Output the (X, Y) coordinate of the center of the cell containing the given text.  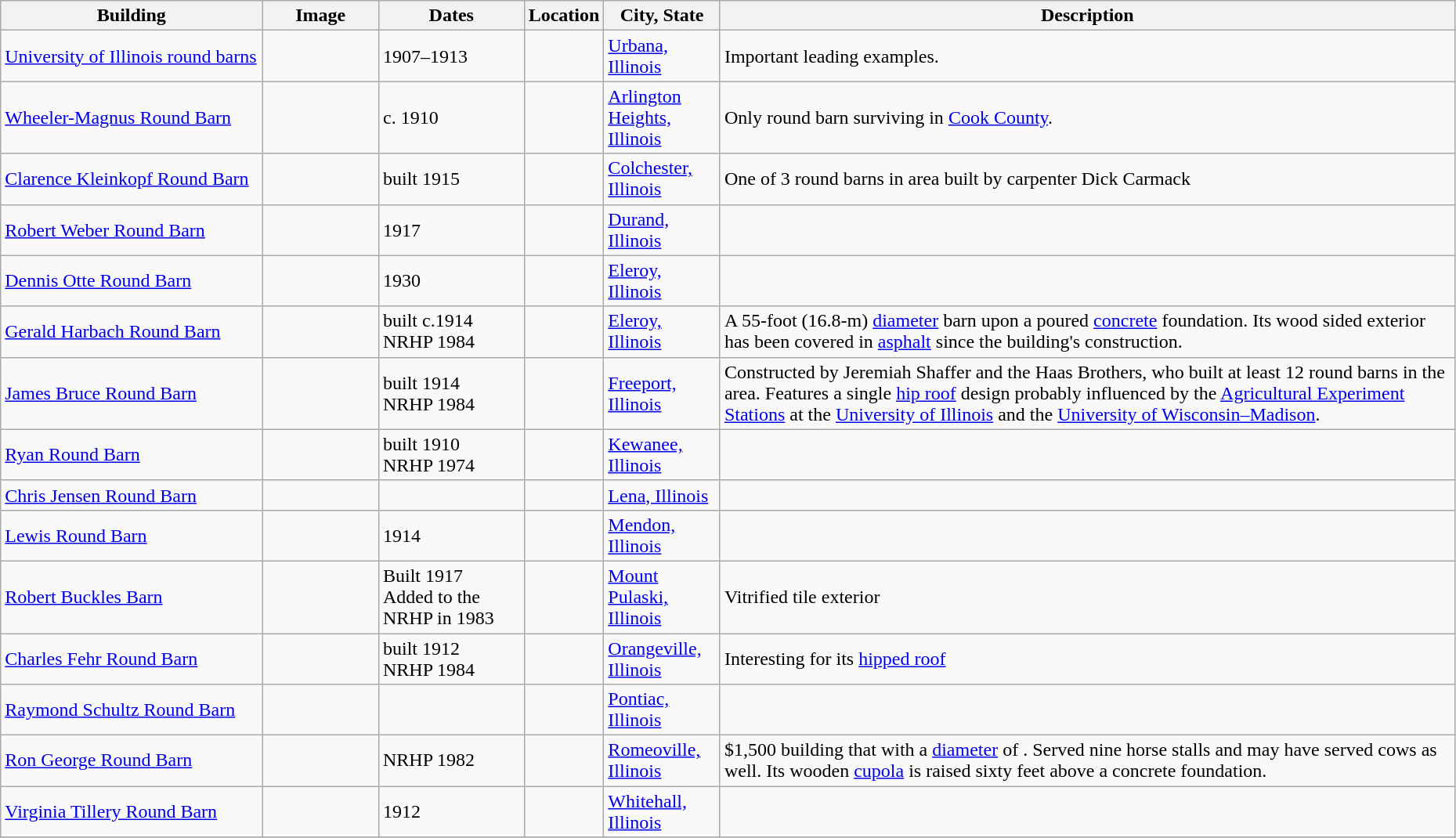
Raymond Schultz Round Barn (132, 710)
Kewanee, Illinois (663, 454)
Robert Weber Round Barn (132, 230)
Building (132, 16)
NRHP 1982 (451, 761)
One of 3 round barns in area built by carpenter Dick Carmack (1087, 179)
University of Illinois round barns (132, 56)
built 1915 (451, 179)
Ryan Round Barn (132, 454)
Virginia Tillery Round Barn (132, 811)
built 1912NRHP 1984 (451, 658)
Colchester, Illinois (663, 179)
Lena, Illinois (663, 495)
Chris Jensen Round Barn (132, 495)
Dennis Otte Round Barn (132, 280)
Pontiac, Illinois (663, 710)
Charles Fehr Round Barn (132, 658)
Built 1917Added to the NRHP in 1983 (451, 597)
Freeport, Illinois (663, 393)
c. 1910 (451, 117)
Ron George Round Barn (132, 761)
1917 (451, 230)
City, State (663, 16)
Lewis Round Barn (132, 536)
1912 (451, 811)
Image (321, 16)
Mendon, Illinois (663, 536)
built 1910NRHP 1974 (451, 454)
Dates (451, 16)
Vitrified tile exterior (1087, 597)
James Bruce Round Barn (132, 393)
1930 (451, 280)
1914 (451, 536)
Mount Pulaski, Illinois (663, 597)
Urbana, Illinois (663, 56)
Important leading examples. (1087, 56)
Wheeler-Magnus Round Barn (132, 117)
Whitehall, Illinois (663, 811)
Romeoville, Illinois (663, 761)
Only round barn surviving in Cook County. (1087, 117)
Location (564, 16)
Arlington Heights, Illinois (663, 117)
1907–1913 (451, 56)
built 1914NRHP 1984 (451, 393)
Clarence Kleinkopf Round Barn (132, 179)
Interesting for its hipped roof (1087, 658)
Gerald Harbach Round Barn (132, 332)
Orangeville, Illinois (663, 658)
Description (1087, 16)
Robert Buckles Barn (132, 597)
Durand, Illinois (663, 230)
built c.1914NRHP 1984 (451, 332)
